Search for the cell housing the specified text and yield its (X, Y) center coordinate. 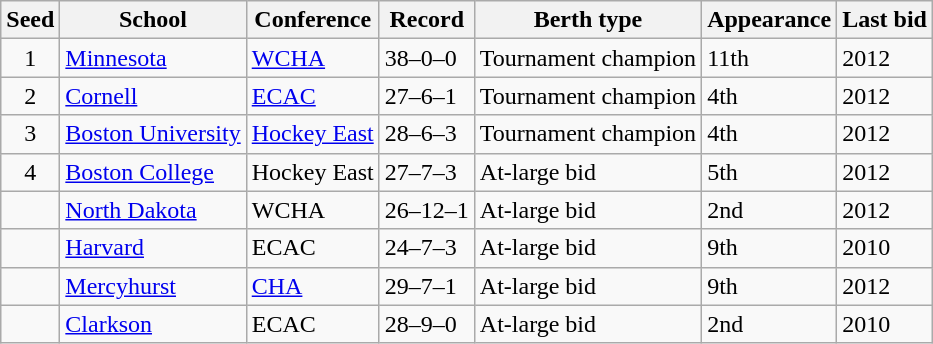
Conference (312, 20)
CHA (312, 286)
38–0–0 (426, 58)
School (153, 20)
North Dakota (153, 210)
Last bid (885, 20)
Appearance (770, 20)
4 (30, 172)
Mercyhurst (153, 286)
Clarkson (153, 324)
11th (770, 58)
1 (30, 58)
24–7–3 (426, 248)
Cornell (153, 96)
Harvard (153, 248)
27–6–1 (426, 96)
27–7–3 (426, 172)
2 (30, 96)
Seed (30, 20)
Record (426, 20)
28–9–0 (426, 324)
Boston College (153, 172)
3 (30, 134)
5th (770, 172)
28–6–3 (426, 134)
29–7–1 (426, 286)
26–12–1 (426, 210)
Boston University (153, 134)
Berth type (588, 20)
Minnesota (153, 58)
